Pinpoint the cell where the given text exists, returning its (x, y) midpoint coordinate. 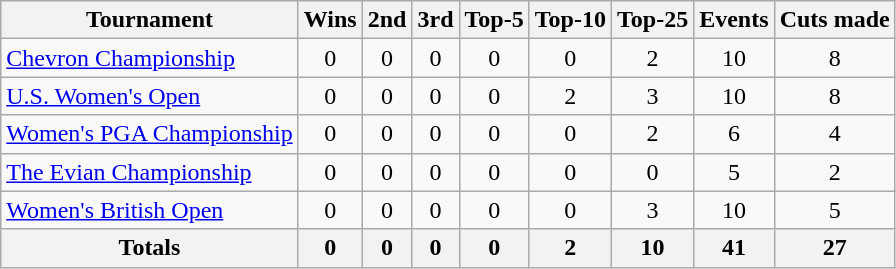
41 (734, 248)
Chevron Championship (150, 58)
4 (834, 134)
3rd (436, 20)
Top-5 (494, 20)
6 (734, 134)
2nd (387, 20)
Tournament (150, 20)
Top-25 (652, 20)
The Evian Championship (150, 172)
Totals (150, 248)
27 (834, 248)
U.S. Women's Open (150, 96)
Cuts made (834, 20)
Wins (330, 20)
Events (734, 20)
Women's British Open (150, 210)
Women's PGA Championship (150, 134)
Top-10 (570, 20)
